For the text-containing cell, return its midpoint in [X, Y] coordinate format. 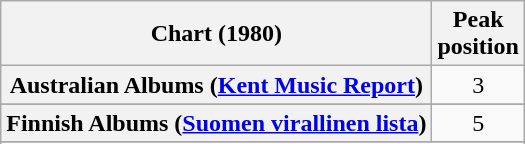
Chart (1980) [216, 34]
5 [478, 123]
Finnish Albums (Suomen virallinen lista) [216, 123]
Australian Albums (Kent Music Report) [216, 85]
3 [478, 85]
Peakposition [478, 34]
